Provide the (X, Y) coordinate of the cell's center where the given text is located.  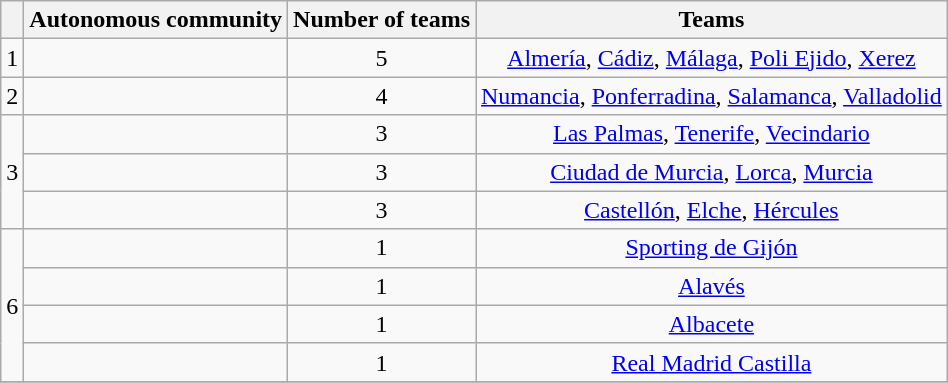
Ciudad de Murcia, Lorca, Murcia (712, 172)
Sporting de Gijón (712, 248)
Alavés (712, 286)
Almería, Cádiz, Málaga, Poli Ejido, Xerez (712, 58)
5 (382, 58)
6 (12, 305)
4 (382, 96)
Number of teams (382, 20)
Castellón, Elche, Hércules (712, 210)
Real Madrid Castilla (712, 362)
Autonomous community (156, 20)
Albacete (712, 324)
Numancia, Ponferradina, Salamanca, Valladolid (712, 96)
2 (12, 96)
Teams (712, 20)
Las Palmas, Tenerife, Vecindario (712, 134)
